Locate the cell with the specified text and output its [x, y] center coordinate. 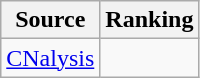
Source [50, 20]
Ranking [150, 20]
CNalysis [50, 58]
